Determine the [x, y] coordinate at the center of the cell enclosing the given text.  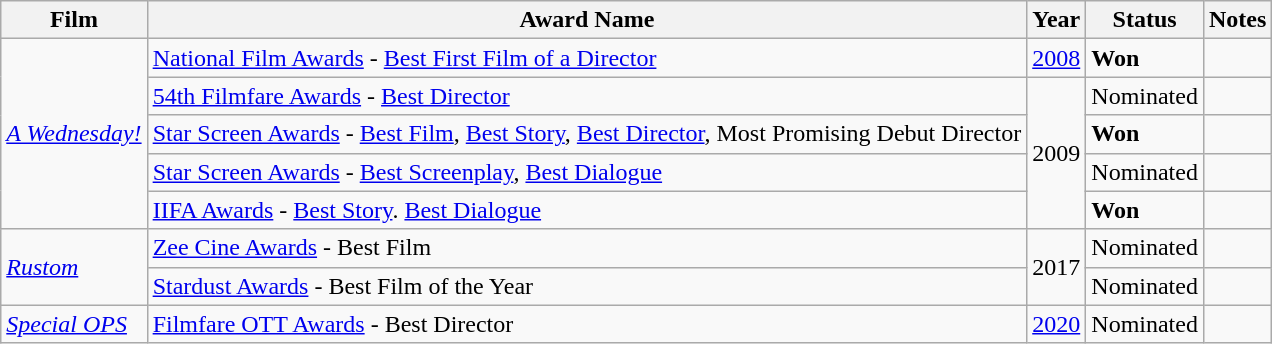
Star Screen Awards - Best Screenplay, Best Dialogue [587, 172]
Filmfare OTT Awards - Best Director [587, 324]
National Film Awards - Best First Film of a Director [587, 58]
Film [74, 20]
54th Filmfare Awards - Best Director [587, 96]
2020 [1056, 324]
2017 [1056, 267]
Status [1145, 20]
Award Name [587, 20]
Notes [1237, 20]
Special OPS [74, 324]
Rustom [74, 267]
Stardust Awards - Best Film of the Year [587, 286]
2008 [1056, 58]
Year [1056, 20]
A Wednesday! [74, 134]
Star Screen Awards - Best Film, Best Story, Best Director, Most Promising Debut Director [587, 134]
IIFA Awards - Best Story. Best Dialogue [587, 210]
Zee Cine Awards - Best Film [587, 248]
2009 [1056, 153]
